Capture the cell that displays the provided text and extract its (x, y) central coordinate. 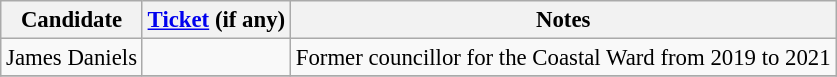
Former councillor for the Coastal Ward from 2019 to 2021 (562, 58)
James Daniels (72, 58)
Ticket (if any) (216, 20)
Notes (562, 20)
Candidate (72, 20)
